For the text-containing cell, return its midpoint in [X, Y] coordinate format. 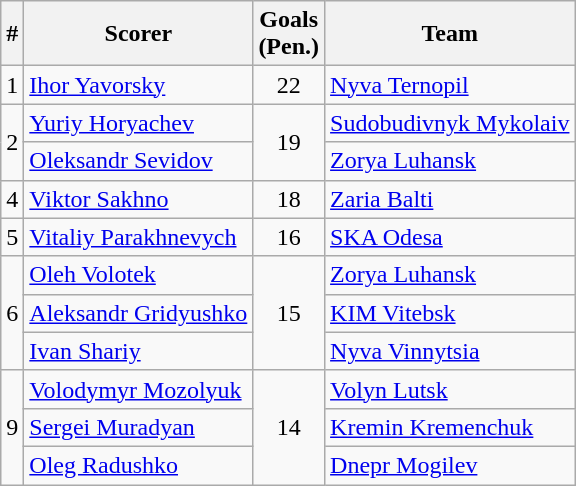
Aleksandr Gridyushko [138, 313]
22 [289, 85]
19 [289, 142]
Oleksandr Sevidov [138, 161]
Scorer [138, 34]
9 [12, 427]
Yuriy Horyachev [138, 123]
Volodymyr Mozolyuk [138, 389]
Ihor Yavorsky [138, 85]
Ivan Shariy [138, 351]
# [12, 34]
Volyn Lutsk [450, 389]
Vitaliy Parakhnevych [138, 237]
14 [289, 427]
15 [289, 313]
Zaria Balti [450, 199]
Sergei Muradyan [138, 427]
Oleh Volotek [138, 275]
4 [12, 199]
Oleg Radushko [138, 465]
1 [12, 85]
5 [12, 237]
18 [289, 199]
Kremin Kremenchuk [450, 427]
Nyva Vinnytsia [450, 351]
SKA Odesa [450, 237]
Nyva Ternopil [450, 85]
Sudobudivnyk Mykolaiv [450, 123]
6 [12, 313]
2 [12, 142]
Viktor Sakhno [138, 199]
Team [450, 34]
16 [289, 237]
Dnepr Mogilev [450, 465]
Goals(Pen.) [289, 34]
KIM Vitebsk [450, 313]
